Capture the cell that displays the provided text and extract its [X, Y] central coordinate. 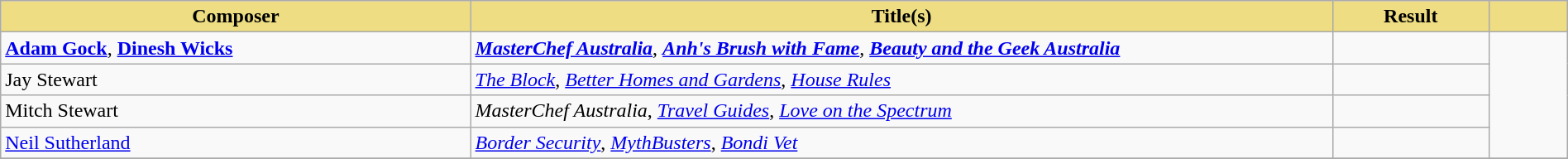
Composer [236, 17]
MasterChef Australia, Anh's Brush with Fame, Beauty and the Geek Australia [901, 48]
Title(s) [901, 17]
The Block, Better Homes and Gardens, House Rules [901, 79]
Mitch Stewart [236, 111]
Neil Sutherland [236, 142]
Jay Stewart [236, 79]
Result [1411, 17]
Adam Gock, Dinesh Wicks [236, 48]
Border Security, MythBusters, Bondi Vet [901, 142]
MasterChef Australia, Travel Guides, Love on the Spectrum [901, 111]
